Provide the [x, y] coordinate of the cell's center where the given text is located.  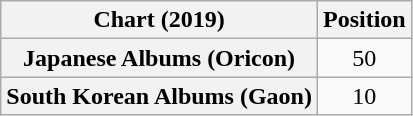
South Korean Albums (Gaon) [160, 96]
Position [364, 20]
50 [364, 58]
10 [364, 96]
Chart (2019) [160, 20]
Japanese Albums (Oricon) [160, 58]
